Search for the cell housing the specified text and yield its (X, Y) center coordinate. 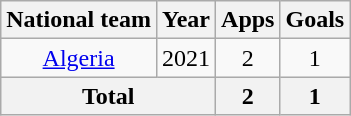
Year (186, 20)
Algeria (79, 58)
Apps (248, 20)
2021 (186, 58)
Total (108, 96)
National team (79, 20)
Goals (315, 20)
